Locate the cell with the specified text and output its (X, Y) center coordinate. 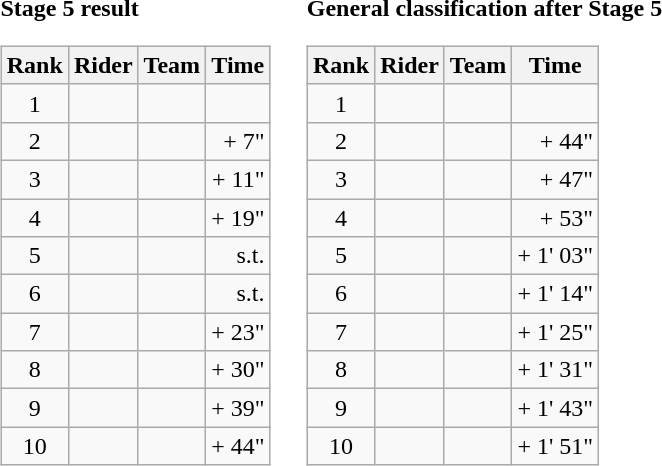
+ 1' 51" (556, 446)
+ 1' 31" (556, 370)
+ 19" (238, 217)
+ 53" (556, 217)
+ 1' 03" (556, 256)
+ 1' 14" (556, 294)
+ 11" (238, 179)
+ 7" (238, 141)
+ 23" (238, 332)
+ 1' 43" (556, 408)
+ 30" (238, 370)
+ 47" (556, 179)
+ 39" (238, 408)
+ 1' 25" (556, 332)
